Return (x, y) of the center of cell containing provided text 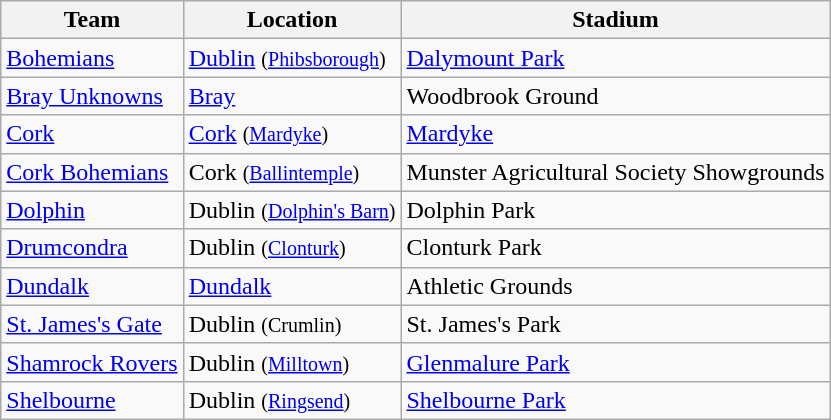
Shamrock Rovers (92, 362)
Dalymount Park (616, 58)
Shelbourne (92, 400)
Cork (Ballintemple) (292, 172)
Shelbourne Park (616, 400)
Munster Agricultural Society Showgrounds (616, 172)
Dublin (Dolphin's Barn) (292, 210)
Stadium (616, 20)
Clonturk Park (616, 248)
Bray (292, 96)
Drumcondra (92, 248)
Bray Unknowns (92, 96)
Location (292, 20)
Glenmalure Park (616, 362)
Cork (Mardyke) (292, 134)
Team (92, 20)
Dolphin Park (616, 210)
Mardyke (616, 134)
Dolphin (92, 210)
Dublin (Phibsborough) (292, 58)
Woodbrook Ground (616, 96)
Cork (92, 134)
Dublin (Milltown) (292, 362)
St. James's Park (616, 324)
Dublin (Clonturk) (292, 248)
Cork Bohemians (92, 172)
Bohemians (92, 58)
Dublin (Ringsend) (292, 400)
Dublin (Crumlin) (292, 324)
Athletic Grounds (616, 286)
St. James's Gate (92, 324)
